Scan for the cell matching the given text and deliver its [X, Y] coordinate at center. 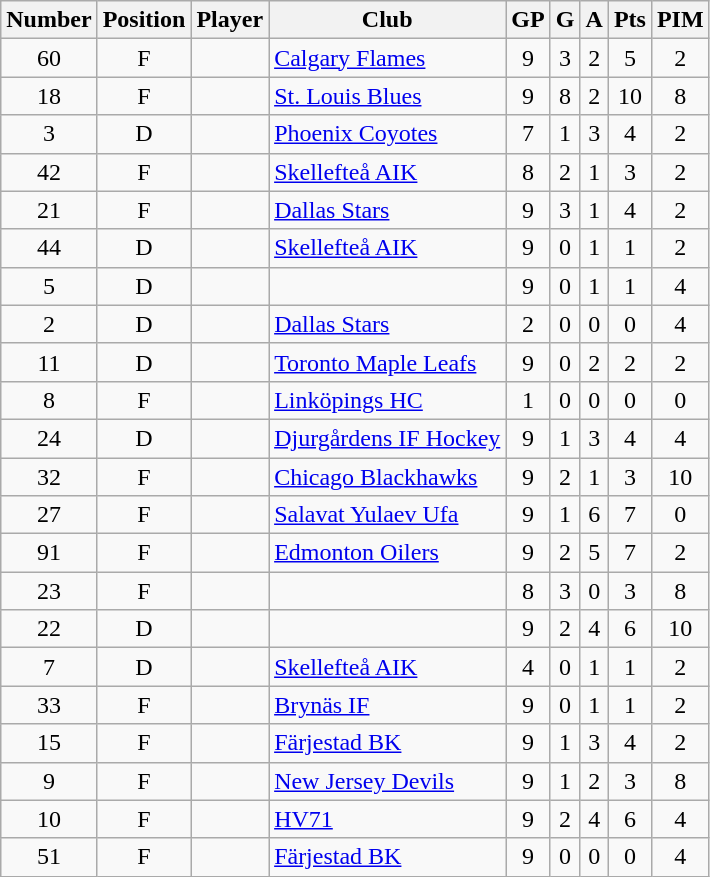
33 [49, 705]
18 [49, 96]
60 [49, 58]
Salavat Yulaev Ufa [388, 515]
27 [49, 515]
51 [49, 857]
Player [230, 20]
22 [49, 629]
Toronto Maple Leafs [388, 362]
St. Louis Blues [388, 96]
Calgary Flames [388, 58]
23 [49, 591]
91 [49, 553]
Number [49, 20]
A [594, 20]
15 [49, 743]
PIM [680, 20]
Djurgårdens IF Hockey [388, 438]
Edmonton Oilers [388, 553]
24 [49, 438]
Brynäs IF [388, 705]
32 [49, 477]
42 [49, 172]
Position [144, 20]
New Jersey Devils [388, 781]
Linköpings HC [388, 400]
Club [388, 20]
11 [49, 362]
GP [528, 20]
Phoenix Coyotes [388, 134]
G [565, 20]
44 [49, 248]
Pts [630, 20]
21 [49, 210]
HV71 [388, 819]
Chicago Blackhawks [388, 477]
